From the cell containing the given text, extract its center point as (X, Y) coordinate. 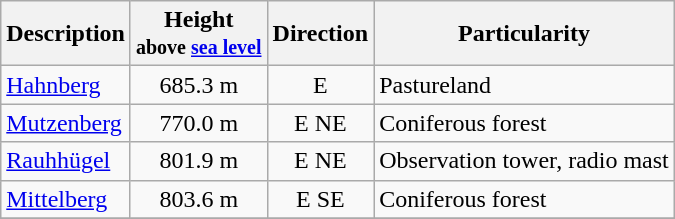
Height above sea level (198, 34)
Observation tower, radio mast (524, 161)
Hahnberg (66, 85)
E (320, 85)
Pastureland (524, 85)
803.6 m (198, 199)
Rauhhügel (66, 161)
Description (66, 34)
Direction (320, 34)
E SE (320, 199)
Mutzenberg (66, 123)
Mittelberg (66, 199)
770.0 m (198, 123)
Particularity (524, 34)
801.9 m (198, 161)
685.3 m (198, 85)
